For the text-containing cell, return its midpoint in [x, y] coordinate format. 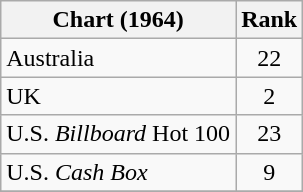
U.S. Billboard Hot 100 [118, 134]
U.S. Cash Box [118, 172]
9 [270, 172]
UK [118, 96]
Chart (1964) [118, 20]
Australia [118, 58]
22 [270, 58]
Rank [270, 20]
23 [270, 134]
2 [270, 96]
